Pinpoint the cell where the given text exists, returning its (X, Y) midpoint coordinate. 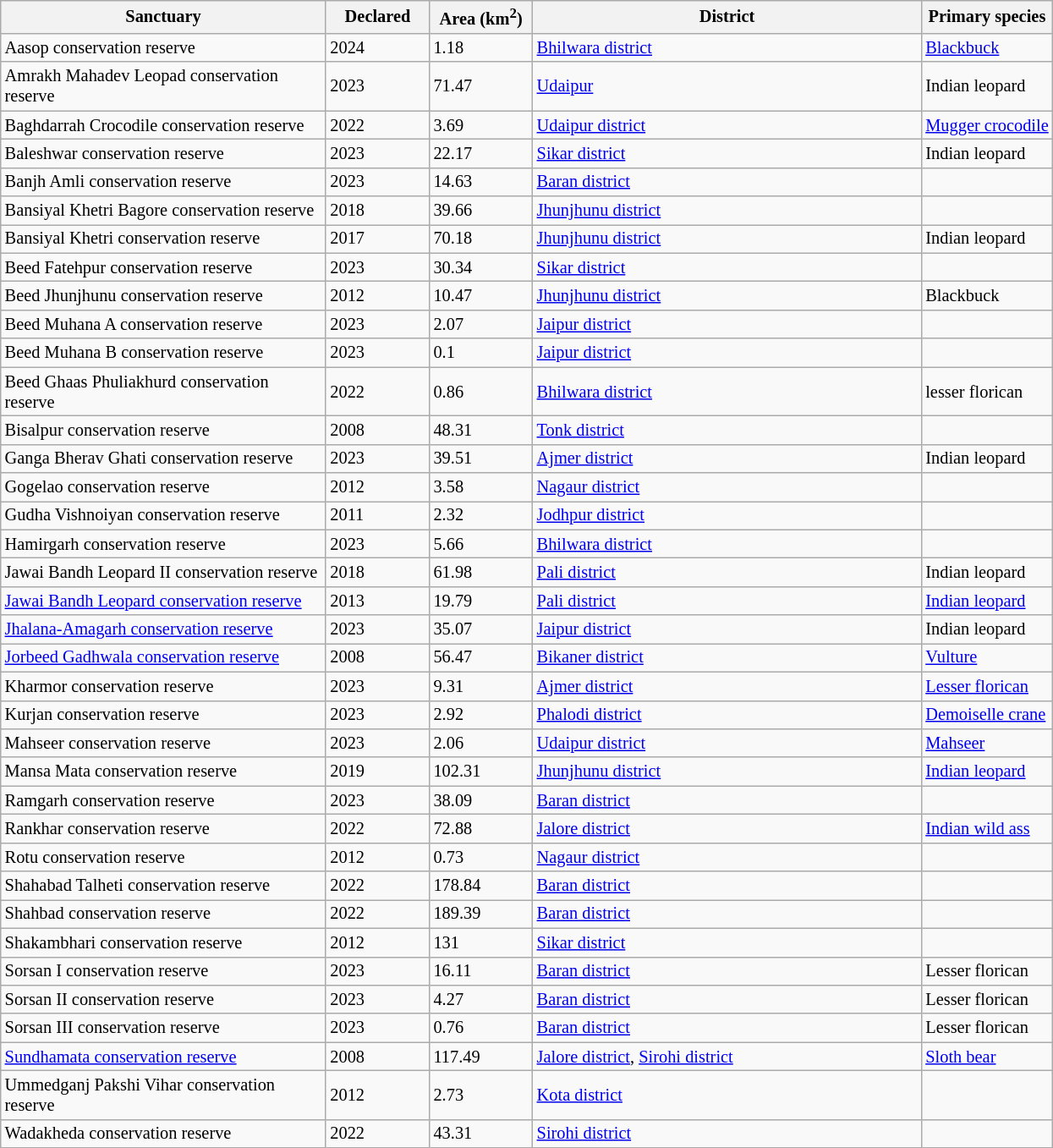
Rotu conservation reserve (164, 857)
9.31 (481, 686)
Jorbeed Gadhwala conservation reserve (164, 657)
Mahseer conservation reserve (164, 743)
2024 (377, 47)
Jawai Bandh Leopard conservation reserve (164, 601)
Sorsan III conservation reserve (164, 1028)
Beed Muhana A conservation reserve (164, 324)
Beed Jhunjhunu conservation reserve (164, 296)
Phalodi district (727, 715)
56.47 (481, 657)
102.31 (481, 772)
Sanctuary (164, 17)
189.39 (481, 914)
Aasop conservation reserve (164, 47)
117.49 (481, 1057)
Declared (377, 17)
19.79 (481, 601)
Hamirgarh conservation reserve (164, 544)
Jalore district (727, 828)
Jawai Bandh Leopard II conservation reserve (164, 572)
Mansa Mata conservation reserve (164, 772)
Bansiyal Khetri conservation reserve (164, 239)
Kurjan conservation reserve (164, 715)
3.69 (481, 125)
Gudha Vishnoiyan conservation reserve (164, 515)
Ganga Bherav Ghati conservation reserve (164, 459)
Bansiyal Khetri Bagore conservation reserve (164, 211)
70.18 (481, 239)
Primary species (986, 17)
Sorsan I conservation reserve (164, 971)
Sloth bear (986, 1057)
Amrakh Mahadev Leopad conservation reserve (164, 86)
48.31 (481, 430)
Jalore district, Sirohi district (727, 1057)
39.66 (481, 211)
39.51 (481, 459)
0.76 (481, 1028)
2.07 (481, 324)
2.73 (481, 1095)
14.63 (481, 182)
Baleshwar conservation reserve (164, 153)
Vulture (986, 657)
22.17 (481, 153)
Jhalana-Amagarh conservation reserve (164, 629)
Rankhar conservation reserve (164, 828)
Banjh Amli conservation reserve (164, 182)
38.09 (481, 800)
61.98 (481, 572)
2011 (377, 515)
Shahabad Talheti conservation reserve (164, 886)
Udaipur (727, 86)
Shahbad conservation reserve (164, 914)
District (727, 17)
Baghdarrah Crocodile conservation reserve (164, 125)
Shakambhari conservation reserve (164, 942)
Area (km2) (481, 17)
Kharmor conservation reserve (164, 686)
71.47 (481, 86)
Beed Fatehpur conservation reserve (164, 267)
5.66 (481, 544)
72.88 (481, 828)
Sirohi district (727, 1134)
0.1 (481, 353)
1.18 (481, 47)
3.58 (481, 486)
0.73 (481, 857)
16.11 (481, 971)
Wadakheda conservation reserve (164, 1134)
Mahseer (986, 743)
lesser florican (986, 392)
Tonk district (727, 430)
178.84 (481, 886)
Beed Ghaas Phuliakhurd conservation reserve (164, 392)
Bisalpur conservation reserve (164, 430)
Indian wild ass (986, 828)
43.31 (481, 1134)
Ummedganj Pakshi Vihar conservation reserve (164, 1095)
4.27 (481, 999)
30.34 (481, 267)
35.07 (481, 629)
Ramgarh conservation reserve (164, 800)
2019 (377, 772)
Bikaner district (727, 657)
Mugger crocodile (986, 125)
Sorsan II conservation reserve (164, 999)
Beed Muhana B conservation reserve (164, 353)
Demoiselle crane (986, 715)
Gogelao conservation reserve (164, 486)
Jodhpur district (727, 515)
2.32 (481, 515)
2017 (377, 239)
2.92 (481, 715)
Kota district (727, 1095)
0.86 (481, 392)
131 (481, 942)
Sundhamata conservation reserve (164, 1057)
10.47 (481, 296)
2.06 (481, 743)
2013 (377, 601)
